Determine the [x, y] coordinate at the center of the cell enclosing the given text.  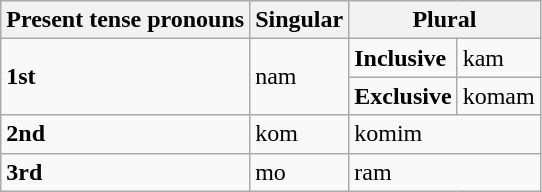
Plural [444, 20]
2nd [126, 134]
ram [444, 172]
Singular [300, 20]
kam [498, 58]
1st [126, 77]
Inclusive [403, 58]
nam [300, 77]
Exclusive [403, 96]
komim [444, 134]
kom [300, 134]
mo [300, 172]
3rd [126, 172]
Present tense pronouns [126, 20]
komam [498, 96]
